Determine the (X, Y) coordinate at the center of the cell enclosing the given text.  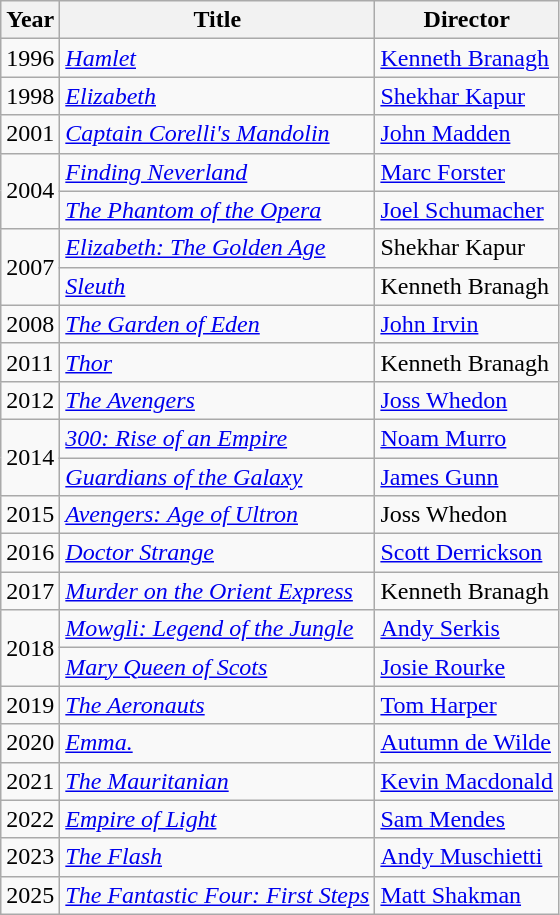
Josie Rourke (467, 667)
Noam Murro (467, 438)
Sleuth (218, 286)
Kevin Macdonald (467, 781)
2019 (30, 705)
Year (30, 20)
Marc Forster (467, 172)
2020 (30, 743)
2022 (30, 819)
The Garden of Eden (218, 324)
Empire of Light (218, 819)
Finding Neverland (218, 172)
The Aeronauts (218, 705)
Emma. (218, 743)
1996 (30, 58)
Andy Serkis (467, 629)
The Phantom of the Opera (218, 210)
Elizabeth: The Golden Age (218, 248)
Matt Shakman (467, 895)
2014 (30, 457)
The Fantastic Four: First Steps (218, 895)
Murder on the Orient Express (218, 591)
2025 (30, 895)
John Madden (467, 134)
The Avengers (218, 400)
John Irvin (467, 324)
2016 (30, 553)
Scott Derrickson (467, 553)
1998 (30, 96)
Autumn de Wilde (467, 743)
Tom Harper (467, 705)
2004 (30, 191)
The Flash (218, 857)
2023 (30, 857)
2011 (30, 362)
Mowgli: Legend of the Jungle (218, 629)
300: Rise of an Empire (218, 438)
2018 (30, 648)
The Mauritanian (218, 781)
Avengers: Age of Ultron (218, 515)
2015 (30, 515)
2007 (30, 267)
Captain Corelli's Mandolin (218, 134)
2008 (30, 324)
Elizabeth (218, 96)
Hamlet (218, 58)
Thor (218, 362)
Guardians of the Galaxy (218, 477)
James Gunn (467, 477)
2017 (30, 591)
Sam Mendes (467, 819)
Mary Queen of Scots (218, 667)
2012 (30, 400)
Doctor Strange (218, 553)
Director (467, 20)
Andy Muschietti (467, 857)
2001 (30, 134)
Title (218, 20)
Joel Schumacher (467, 210)
2021 (30, 781)
